Capture the cell that displays the provided text and extract its [x, y] central coordinate. 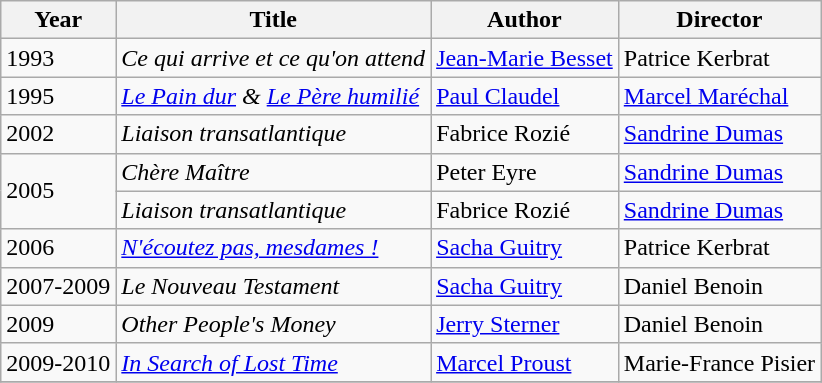
Ce qui arrive et ce qu'on attend [274, 58]
Le Nouveau Testament [274, 286]
In Search of Lost Time [274, 362]
1993 [58, 58]
Chère Maître [274, 172]
Marcel Maréchal [719, 96]
Paul Claudel [525, 96]
2006 [58, 248]
2009 [58, 324]
Jerry Sterner [525, 324]
2002 [58, 134]
2005 [58, 191]
Peter Eyre [525, 172]
2009-2010 [58, 362]
N'écoutez pas, mesdames ! [274, 248]
Le Pain dur & Le Père humilié [274, 96]
Title [274, 20]
Year [58, 20]
Jean-Marie Besset [525, 58]
2007-2009 [58, 286]
Other People's Money [274, 324]
Author [525, 20]
Director [719, 20]
1995 [58, 96]
Marcel Proust [525, 362]
Marie-France Pisier [719, 362]
